Capture the cell that displays the provided text and extract its (X, Y) central coordinate. 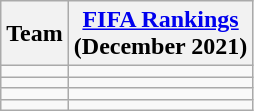
FIFA Rankings(December 2021) (160, 34)
Team (35, 34)
